Locate the cell with the specified text and output its (X, Y) center coordinate. 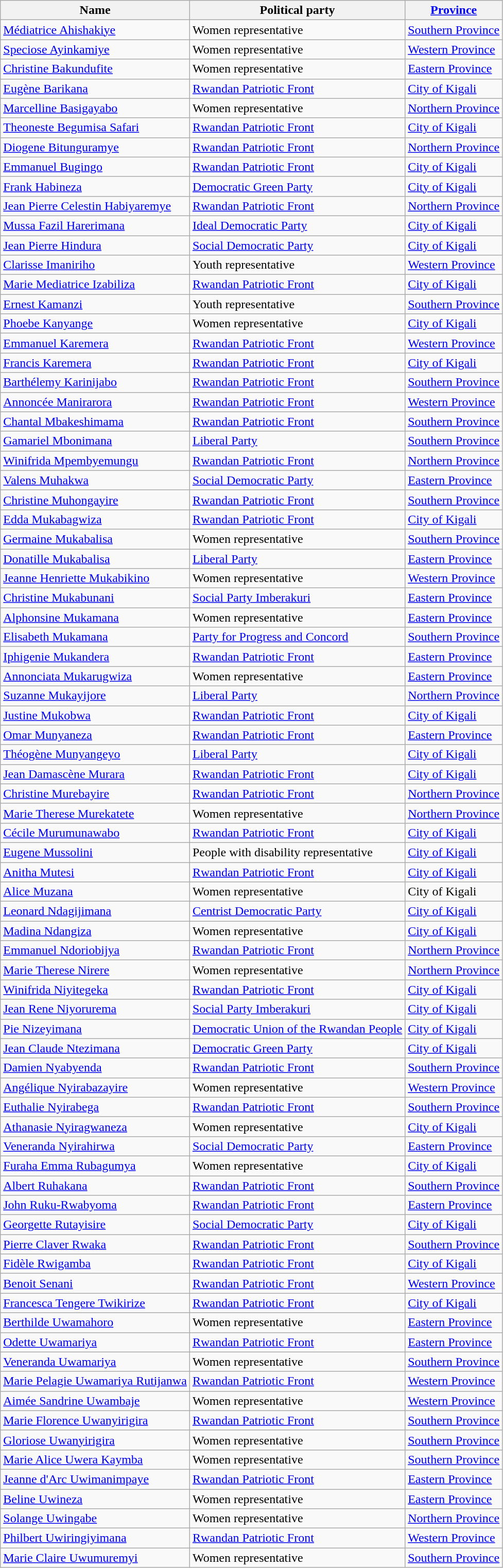
Albert Ruhakana (95, 1185)
Georgette Rutayisire (95, 1225)
Marie Mediatrice Izabiliza (95, 285)
Francis Karemera (95, 363)
Annoncée Manirarora (95, 402)
Anitha Mutesi (95, 872)
Benoit Senani (95, 1283)
Alphonsine Mukamana (95, 618)
Berthilde Uwamahoro (95, 1323)
Marie Therese Nirere (95, 970)
Diogene Bitunguramye (95, 147)
Ideal Democratic Party (297, 225)
Jeanne d'Arc Uwimanimpaye (95, 1479)
Marie Florence Uwanyirigira (95, 1420)
Germaine Mukabalisa (95, 539)
Veneranda Nyirahirwa (95, 1146)
Veneranda Uwamariya (95, 1362)
Philbert Uwiringiyimana (95, 1538)
Iphigenie Mukandera (95, 657)
Cécile Murumunawabo (95, 833)
Phoebe Kanyange (95, 324)
Justine Mukobwa (95, 715)
Beline Uwineza (95, 1499)
Valens Muhakwa (95, 480)
Fidèle Rwigamba (95, 1264)
Theoneste Begumisa Safari (95, 128)
Pie Nizeyimana (95, 1029)
Mussa Fazil Harerimana (95, 225)
Gamariel Mbonimana (95, 441)
Christine Muhongayire (95, 500)
Suzanne Mukayijore (95, 696)
Marie Claire Uwumuremyi (95, 1558)
Elisabeth Mukamana (95, 637)
Centrist Democratic Party (297, 911)
Frank Habineza (95, 186)
Théogène Munyangeyo (95, 754)
Clarisse Imaniriho (95, 265)
Leonard Ndagijimana (95, 911)
Médiatrice Ahishakiye (95, 30)
Marie Therese Murekatete (95, 813)
Furaha Emma Rubagumya (95, 1166)
Democratic Union of the Rwandan People (297, 1029)
Winifrida Niyitegeka (95, 990)
Name (95, 10)
Marie Alice Uwera Kaymba (95, 1459)
Marcelline Basigayabo (95, 108)
Aimée Sandrine Uwambaje (95, 1401)
Athanasie Nyiragwaneza (95, 1126)
Winifrida Mpembyemungu (95, 461)
Euthalie Nyirabega (95, 1107)
Chantal Mbakeshimama (95, 421)
Jean Rene Niyorurema (95, 1009)
Francesca Tengere Twikirize (95, 1303)
Jean Pierre Celestin Habiyaremye (95, 206)
Donatille Mukabalisa (95, 558)
Province (454, 10)
Odette Uwamariya (95, 1342)
Omar Munyaneza (95, 735)
Solange Uwingabe (95, 1519)
Christine Murebayire (95, 794)
Christine Mukabunani (95, 598)
Political party (297, 10)
Barthélemy Karinijabo (95, 382)
Party for Progress and Concord (297, 637)
Speciose Ayinkamiye (95, 49)
Madina Ndangiza (95, 931)
Annonciata Mukarugwiza (95, 676)
Jean Damascène Murara (95, 774)
Angélique Nyirabazayire (95, 1087)
Jean Claude Ntezimana (95, 1048)
Pierre Claver Rwaka (95, 1244)
Eugene Mussolini (95, 852)
Gloriose Uwanyirigira (95, 1440)
Marie Pelagie Uwamariya Rutijanwa (95, 1381)
Edda Mukabagwiza (95, 519)
Eugène Barikana (95, 89)
Jean Pierre Hindura (95, 245)
Ernest Kamanzi (95, 304)
Emmanuel Karemera (95, 343)
John Ruku-Rwabyoma (95, 1205)
People with disability representative (297, 852)
Alice Muzana (95, 892)
Christine Bakundufite (95, 69)
Emmanuel Ndoriobijya (95, 950)
Damien Nyabyenda (95, 1068)
Emmanuel Bugingo (95, 167)
Jeanne Henriette Mukabikino (95, 578)
